Scan for the cell matching the given text and deliver its [x, y] coordinate at center. 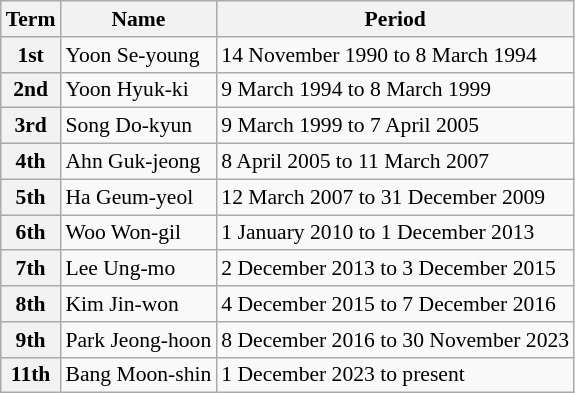
9 March 1999 to 7 April 2005 [395, 126]
6th [31, 233]
8th [31, 304]
Kim Jin-won [138, 304]
Woo Won-gil [138, 233]
1 December 2023 to present [395, 375]
7th [31, 269]
Yoon Se-young [138, 55]
Term [31, 19]
9 March 1994 to 8 March 1999 [395, 90]
Lee Ung-mo [138, 269]
8 December 2016 to 30 November 2023 [395, 340]
1 January 2010 to 1 December 2013 [395, 233]
3rd [31, 126]
5th [31, 197]
Song Do-kyun [138, 126]
1st [31, 55]
2 December 2013 to 3 December 2015 [395, 269]
11th [31, 375]
Ahn Guk-jeong [138, 162]
Park Jeong-hoon [138, 340]
4 December 2015 to 7 December 2016 [395, 304]
8 April 2005 to 11 March 2007 [395, 162]
Name [138, 19]
Ha Geum-yeol [138, 197]
4th [31, 162]
14 November 1990 to 8 March 1994 [395, 55]
2nd [31, 90]
Bang Moon-shin [138, 375]
12 March 2007 to 31 December 2009 [395, 197]
Period [395, 19]
9th [31, 340]
Yoon Hyuk-ki [138, 90]
